Search for the cell housing the specified text and yield its [X, Y] center coordinate. 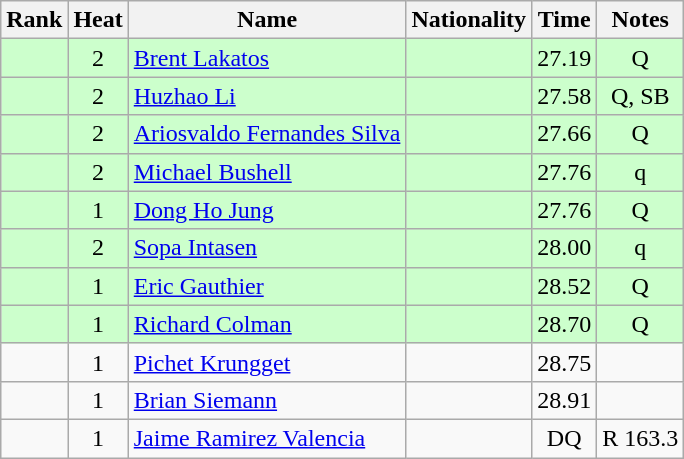
Brent Lakatos [267, 58]
28.91 [564, 400]
27.66 [564, 134]
Michael Bushell [267, 172]
Q, SB [640, 96]
Richard Colman [267, 324]
28.00 [564, 248]
Ariosvaldo Fernandes Silva [267, 134]
Brian Siemann [267, 400]
28.70 [564, 324]
Sopa Intasen [267, 248]
DQ [564, 438]
Jaime Ramirez Valencia [267, 438]
Heat [98, 20]
Huzhao Li [267, 96]
28.52 [564, 286]
Pichet Krungget [267, 362]
27.58 [564, 96]
Notes [640, 20]
27.19 [564, 58]
Nationality [469, 20]
Dong Ho Jung [267, 210]
R 163.3 [640, 438]
28.75 [564, 362]
Eric Gauthier [267, 286]
Time [564, 20]
Rank [34, 20]
Name [267, 20]
